Return (x, y) of the center of cell containing provided text 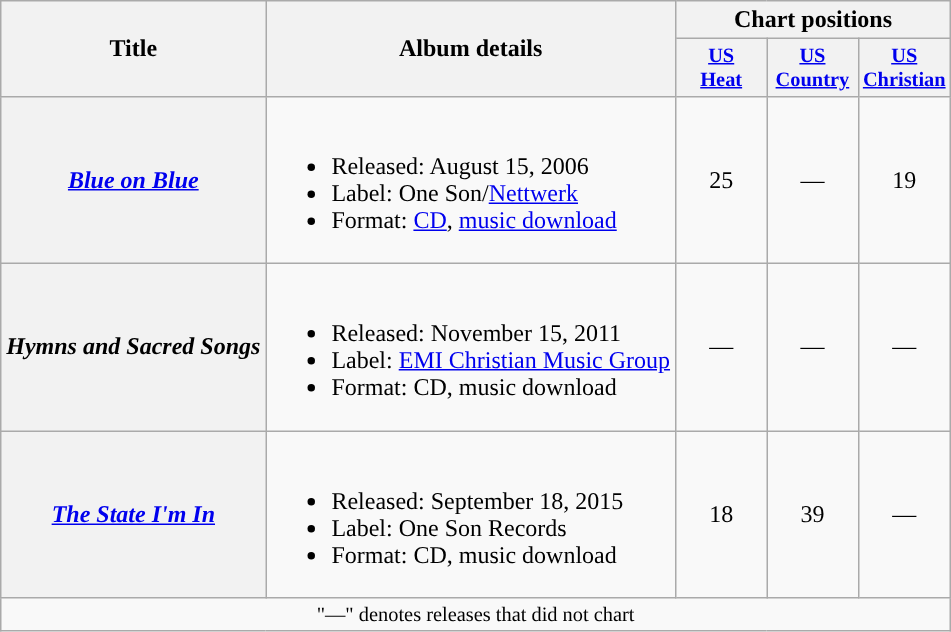
Blue on Blue (134, 180)
USCountry (812, 68)
The State I'm In (134, 514)
USHeat (722, 68)
Album details (471, 49)
USChristian (904, 68)
Released: November 15, 2011Label: EMI Christian Music GroupFormat: CD, music download (471, 348)
Title (134, 49)
18 (722, 514)
25 (722, 180)
Hymns and Sacred Songs (134, 348)
39 (812, 514)
Released: August 15, 2006Label: One Son/NettwerkFormat: CD, music download (471, 180)
Chart positions (814, 20)
"—" denotes releases that did not chart (476, 615)
19 (904, 180)
Released: September 18, 2015Label: One Son RecordsFormat: CD, music download (471, 514)
